Capture the cell that displays the provided text and extract its (X, Y) central coordinate. 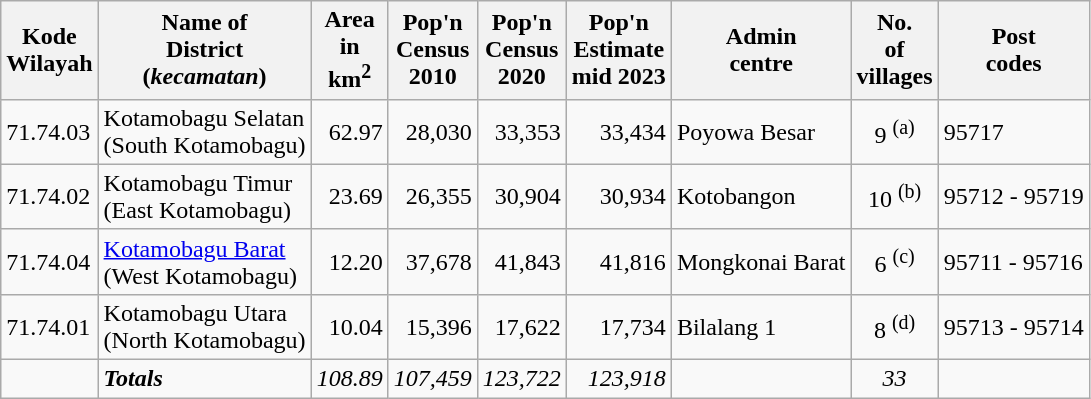
Pop'nEstimatemid 2023 (618, 50)
Kotamobagu Utara (North Kotamobagu) (204, 326)
9 (a) (894, 132)
41,843 (522, 262)
28,030 (432, 132)
Kotamobagu Selatan (South Kotamobagu) (204, 132)
26,355 (432, 196)
Areain km2 (350, 50)
Admincentre (761, 50)
71.74.04 (50, 262)
17,622 (522, 326)
Bilalang 1 (761, 326)
23.69 (350, 196)
30,934 (618, 196)
12.20 (350, 262)
123,918 (618, 379)
71.74.03 (50, 132)
Kotamobagu Timur (East Kotamobagu) (204, 196)
41,816 (618, 262)
33 (894, 379)
Kode Wilayah (50, 50)
Poyowa Besar (761, 132)
Kotobangon (761, 196)
10 (b) (894, 196)
62.97 (350, 132)
107,459 (432, 379)
No.ofvillages (894, 50)
95712 - 95719 (1014, 196)
Kotamobagu Barat (West Kotamobagu) (204, 262)
37,678 (432, 262)
95711 - 95716 (1014, 262)
71.74.02 (50, 196)
123,722 (522, 379)
33,353 (522, 132)
Totals (204, 379)
8 (d) (894, 326)
17,734 (618, 326)
71.74.01 (50, 326)
6 (c) (894, 262)
95717 (1014, 132)
Mongkonai Barat (761, 262)
95713 - 95714 (1014, 326)
33,434 (618, 132)
Name ofDistrict(kecamatan) (204, 50)
15,396 (432, 326)
Pop'nCensus2010 (432, 50)
Postcodes (1014, 50)
108.89 (350, 379)
Pop'nCensus2020 (522, 50)
10.04 (350, 326)
30,904 (522, 196)
